Extract the [x, y] coordinate from the center of the cell holding the provided text.  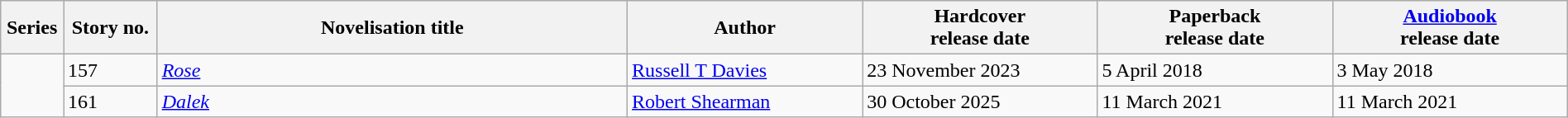
Novelisation title [392, 28]
Dalek [392, 101]
Russell T Davies [745, 70]
Series [32, 28]
30 October 2025 [980, 101]
Paperback release date [1215, 28]
Story no. [111, 28]
3 May 2018 [1450, 70]
Author [745, 28]
Hardcover release date [980, 28]
5 April 2018 [1215, 70]
Robert Shearman [745, 101]
Audiobook release date [1450, 28]
Rose [392, 70]
161 [111, 101]
23 November 2023 [980, 70]
157 [111, 70]
